Search for the cell housing the specified text and yield its [x, y] center coordinate. 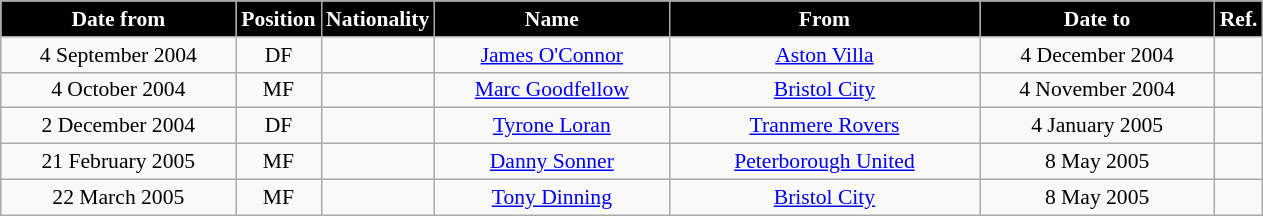
Tony Dinning [552, 197]
4 September 2004 [118, 55]
Aston Villa [824, 55]
From [824, 19]
Tyrone Loran [552, 126]
22 March 2005 [118, 197]
Ref. [1239, 19]
Peterborough United [824, 162]
James O'Connor [552, 55]
Date to [1098, 19]
4 October 2004 [118, 90]
4 January 2005 [1098, 126]
Position [278, 19]
Name [552, 19]
4 December 2004 [1098, 55]
21 February 2005 [118, 162]
4 November 2004 [1098, 90]
Date from [118, 19]
Nationality [378, 19]
Danny Sonner [552, 162]
Marc Goodfellow [552, 90]
2 December 2004 [118, 126]
Tranmere Rovers [824, 126]
